Provide the (X, Y) coordinate of the cell's center where the given text is located.  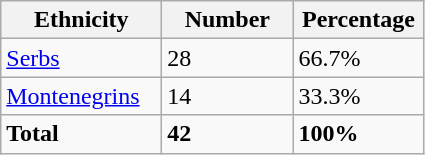
66.7% (358, 58)
14 (228, 96)
Serbs (82, 58)
Montenegrins (82, 96)
Ethnicity (82, 20)
Percentage (358, 20)
28 (228, 58)
33.3% (358, 96)
Total (82, 134)
42 (228, 134)
100% (358, 134)
Number (228, 20)
